Output the (x, y) coordinate of the center of the cell containing the given text.  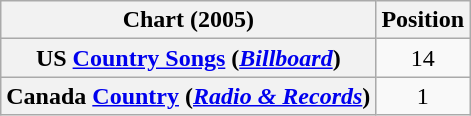
US Country Songs (Billboard) (188, 58)
1 (423, 96)
Position (423, 20)
Canada Country (Radio & Records) (188, 96)
Chart (2005) (188, 20)
14 (423, 58)
